Detect which cell encompasses the target text, then output its (x, y) center coordinate. 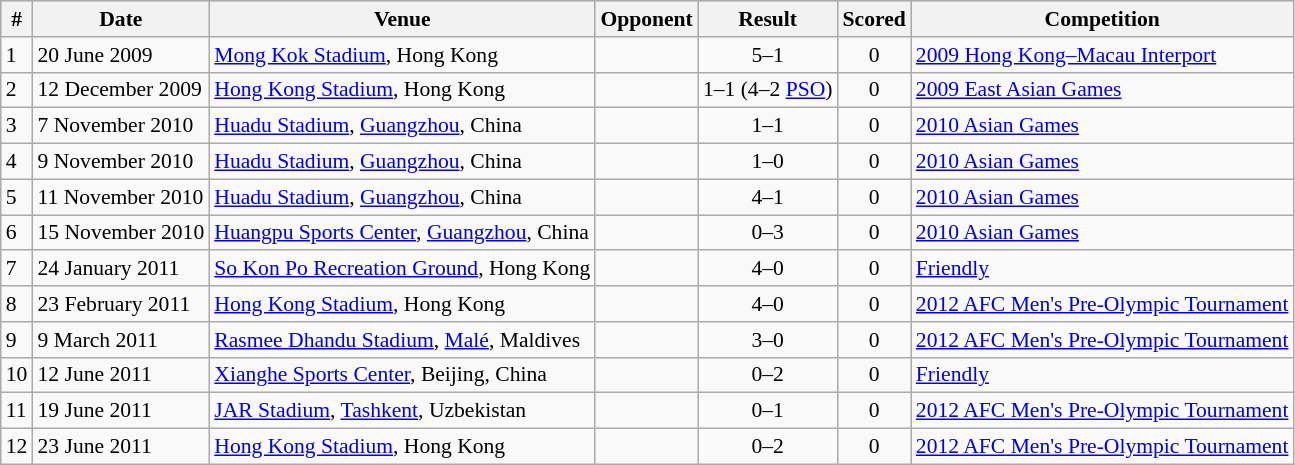
5 (17, 197)
7 November 2010 (120, 126)
2 (17, 90)
6 (17, 233)
8 (17, 304)
9 November 2010 (120, 162)
9 March 2011 (120, 340)
1–1 (4–2 PSO) (768, 90)
Competition (1102, 19)
23 February 2011 (120, 304)
20 June 2009 (120, 55)
Scored (874, 19)
9 (17, 340)
2009 East Asian Games (1102, 90)
Xianghe Sports Center, Beijing, China (402, 375)
4 (17, 162)
23 June 2011 (120, 447)
5–1 (768, 55)
Date (120, 19)
JAR Stadium, Tashkent, Uzbekistan (402, 411)
3 (17, 126)
11 (17, 411)
12 June 2011 (120, 375)
1–1 (768, 126)
1 (17, 55)
12 December 2009 (120, 90)
Mong Kok Stadium, Hong Kong (402, 55)
0–1 (768, 411)
2009 Hong Kong–Macau Interport (1102, 55)
Opponent (646, 19)
# (17, 19)
24 January 2011 (120, 269)
1–0 (768, 162)
15 November 2010 (120, 233)
12 (17, 447)
3–0 (768, 340)
Result (768, 19)
4–1 (768, 197)
0–3 (768, 233)
7 (17, 269)
Venue (402, 19)
19 June 2011 (120, 411)
Huangpu Sports Center, Guangzhou, China (402, 233)
11 November 2010 (120, 197)
Rasmee Dhandu Stadium, Malé, Maldives (402, 340)
10 (17, 375)
So Kon Po Recreation Ground, Hong Kong (402, 269)
